For the text-containing cell, return its midpoint in (X, Y) coordinate format. 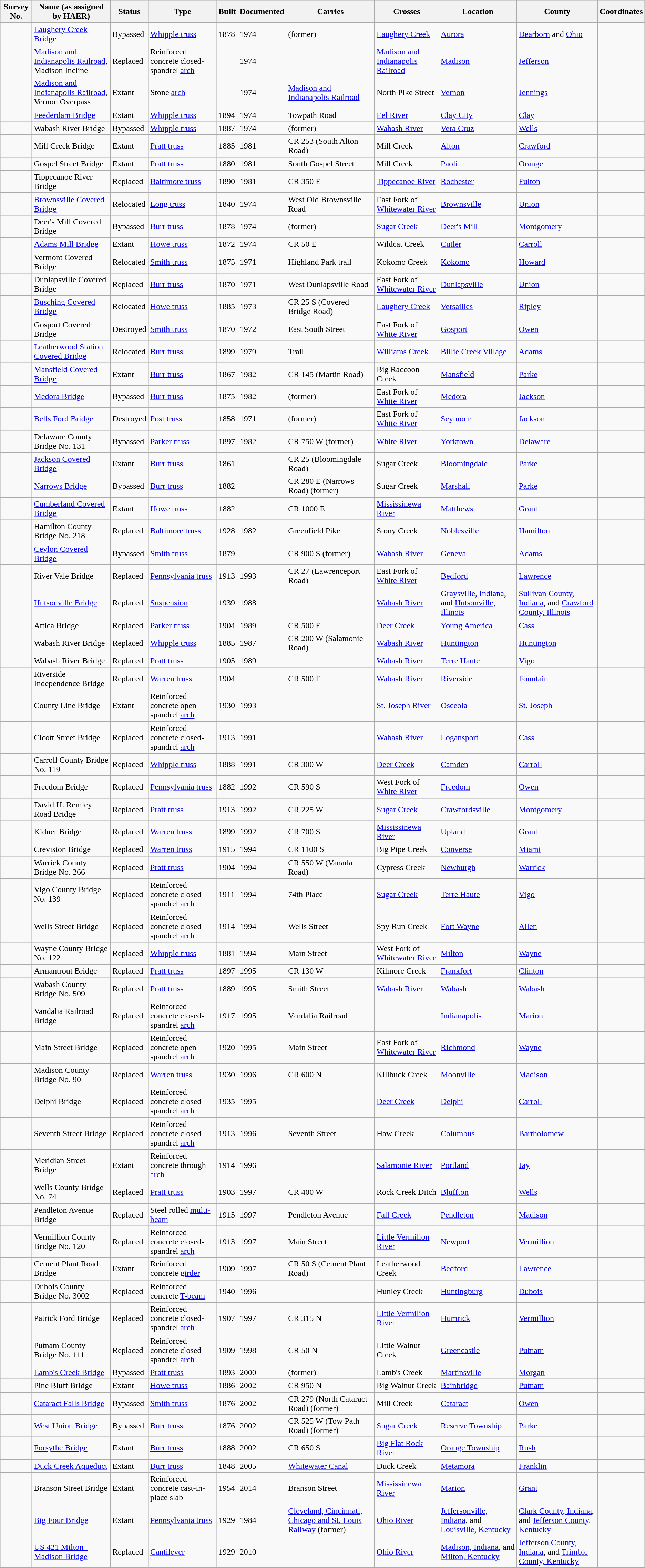
Dubois (557, 1291)
Sullivan County, Indiana, and Crawford County, Illinois (557, 603)
Portland (478, 1165)
Reserve Township (478, 1426)
Big Raccoon Creek (407, 374)
Frankfort (478, 971)
Dunlapsville Covered Bridge (71, 285)
Young America (478, 625)
Humrick (478, 1318)
Stone arch (182, 93)
Crosses (407, 12)
County (557, 12)
Hamilton County Bridge No. 218 (71, 531)
Armantrout Bridge (71, 971)
Long truss (182, 204)
Mansfield Covered Bridge (71, 374)
Milton (478, 953)
1887 (227, 128)
Vernon (478, 93)
Camden (478, 764)
Reinforced concrete through arch (182, 1165)
1998 (262, 1350)
Deer's Mill (478, 226)
Lamb's Creek (407, 1372)
Madison and Indianapolis Railroad, Madison Incline (71, 61)
Deer's Mill Covered Bridge (71, 226)
1893 (227, 1372)
2005 (262, 1466)
1880 (227, 164)
Orange Township (478, 1448)
1928 (227, 531)
East South Street (331, 329)
Jennings (557, 93)
Location (478, 12)
Pendleton Avenue Bridge (71, 1214)
Spy Run Creek (407, 926)
St. Joseph (557, 706)
Hamilton (557, 531)
Delaware (557, 441)
West Old Brownsville Road (331, 204)
1879 (227, 553)
CR 700 S (331, 832)
Vera Cruz (478, 128)
Clark County, Indiana, and Jefferson County, Kentucky (557, 1520)
Big Walnut Creek (407, 1385)
Cutler (478, 244)
CR 225 W (331, 809)
Allen (557, 926)
Orange (557, 164)
CR 750 W (former) (331, 441)
Kokomo Creek (407, 262)
CR 315 N (331, 1318)
Geneva (478, 553)
Clinton (557, 971)
1886 (227, 1385)
Forsythe Bridge (71, 1448)
1940 (227, 1291)
1972 (262, 329)
Big Four Bridge (71, 1520)
Survey No. (16, 12)
1907 (227, 1318)
Brownsville (478, 204)
Name (as assigned by HAER) (71, 12)
CR 50 S (Cement Plant Road) (331, 1269)
Clay City (478, 115)
Madison, Indiana, and Milton, Kentucky (478, 1552)
Leatherwood Creek (407, 1269)
Trail (331, 352)
Greencastle (478, 1350)
Jefferson (557, 61)
Cumberland Covered Bridge (71, 509)
Branson Street (331, 1488)
1840 (227, 204)
Martinsville (478, 1372)
1917 (227, 1016)
CR 25 S (Covered Bridge Road) (331, 307)
Billie Creek Village (478, 352)
Main Street Bridge (71, 1048)
Post truss (182, 419)
Freedom Bridge (71, 787)
Feederdam Bridge (71, 115)
1939 (227, 603)
Vermillion County Bridge No. 120 (71, 1242)
South Gospel Street (331, 164)
Wells Street Bridge (71, 926)
Wildcat Creek (407, 244)
Wells County Bridge No. 74 (71, 1192)
Fall Creek (407, 1214)
Putnam County Bridge No. 111 (71, 1350)
Bluffton (478, 1192)
1920 (227, 1048)
Rush (557, 1448)
Jeffersonville, Indiana, and Louisville, Kentucky (478, 1520)
Brownsville Covered Bridge (71, 204)
74th Place (331, 894)
West Fork of Whitewater River (407, 953)
Williams Creek (407, 352)
Eel River (407, 115)
CR 590 S (331, 787)
CR 50 N (331, 1350)
West Fork of White River (407, 787)
CR 50 E (331, 244)
1988 (262, 603)
Highland Park trail (331, 262)
White River (407, 441)
Rochester (478, 181)
Warrick County Bridge No. 266 (71, 867)
Killbuck Creek (407, 1075)
Reinforced concrete cast-in-place slab (182, 1488)
CR 27 (Lawrenceport Road) (331, 576)
Yorktown (478, 441)
CR 400 W (331, 1192)
Dunlapsville (478, 285)
CR 1100 S (331, 849)
Meridian Street Bridge (71, 1165)
Logansport (478, 737)
Attica Bridge (71, 625)
Newburgh (478, 867)
Alton (478, 146)
Creviston Bridge (71, 849)
CR 900 S (former) (331, 553)
1872 (227, 244)
Medora (478, 396)
Salamonie River (407, 1165)
Cataract (478, 1403)
Vandalia Railroad (331, 1016)
Steel rolled multi-beam (182, 1214)
Jefferson County, Indiana, and Trimble County, Kentucky (557, 1552)
Wayne County Bridge No. 122 (71, 953)
2014 (262, 1488)
CR 130 W (331, 971)
CR 525 W (Tow Path Road) (former) (331, 1426)
Pendleton Avenue (331, 1214)
Leatherwood Station Covered Bridge (71, 352)
David H. Remley Road Bridge (71, 809)
Cantilever (182, 1552)
CR 253 (South Alton Road) (331, 146)
Stony Creek (407, 531)
Kidner Bridge (71, 832)
Bartholomew (557, 1133)
Moonville (478, 1075)
Fort Wayne (478, 926)
Gospel Street Bridge (71, 164)
Howard (557, 262)
Duck Creek (407, 1466)
1894 (227, 115)
1935 (227, 1102)
Delphi (478, 1102)
1911 (227, 894)
Graysville, Indiana, and Hutsonville, Illinois (478, 603)
Towpath Road (331, 115)
CR 600 N (331, 1075)
Smith Street (331, 988)
Medora Bridge (71, 396)
Indianapolis (478, 1016)
US 421 Milton–Madison Bridge (71, 1552)
Kokomo (478, 262)
West Dunlapsville Road (331, 285)
CR 300 W (331, 764)
Paoli (478, 164)
Vigo County Bridge No. 139 (71, 894)
CR 200 W (Salamonie Road) (331, 643)
Dubois County Bridge No. 3002 (71, 1291)
Gosport (478, 329)
1881 (227, 953)
CR 950 N (331, 1385)
Converse (478, 849)
Cement Plant Road Bridge (71, 1269)
2000 (262, 1372)
Suspension (182, 603)
Miami (557, 849)
Greenfield Pike (331, 531)
Crawfordsville (478, 809)
Mansfield (478, 374)
1858 (227, 419)
Big Pipe Creek (407, 849)
CR 550 W (Vanada Road) (331, 867)
Haw Creek (407, 1133)
Columbus (478, 1133)
Crawford (557, 146)
Franklin (557, 1466)
Delaware County Bridge No. 131 (71, 441)
Delphi Bridge (71, 1102)
Ceylon Covered Bridge (71, 553)
Rock Creek Ditch (407, 1192)
Newport (478, 1242)
1848 (227, 1466)
Pendleton (478, 1214)
1987 (262, 643)
Bloomingdale (478, 464)
Jackson Covered Bridge (71, 464)
Carries (331, 12)
Adams Mill Bridge (71, 244)
CR 280 E (Narrows Road) (former) (331, 486)
Richmond (478, 1048)
1889 (227, 988)
Madison County Bridge No. 90 (71, 1075)
1861 (227, 464)
Morgan (557, 1372)
Reinforced concrete girder (182, 1269)
Riverside (478, 679)
2010 (262, 1552)
County Line Bridge (71, 706)
Dearborn and Ohio (557, 34)
1973 (262, 307)
Upland (478, 832)
Status (130, 12)
Busching Covered Bridge (71, 307)
Reinforced concrete T-beam (182, 1291)
Built (227, 12)
1954 (227, 1488)
1905 (227, 661)
Big Flat Rock River (407, 1448)
Metamora (478, 1466)
Cleveland, Cincinnati, Chicago and St. Louis Railway (former) (331, 1520)
Freedom (478, 787)
Marshall (478, 486)
Riverside–Independence Bridge (71, 679)
1890 (227, 181)
Ripley (557, 307)
Branson Street Bridge (71, 1488)
Seymour (478, 419)
Wells Street (331, 926)
CR 1000 E (331, 509)
Clay (557, 115)
Noblesville (478, 531)
Jay (557, 1165)
Gosport Covered Bridge (71, 329)
Fountain (557, 679)
North Pike Street (407, 93)
Huntingburg (478, 1291)
CR 25 (Bloomingdale Road) (331, 464)
River Vale Bridge (71, 576)
1979 (262, 352)
Whitewater Canal (331, 1466)
Patrick Ford Bridge (71, 1318)
Cataract Falls Bridge (71, 1403)
Matthews (478, 509)
Seventh Street Bridge (71, 1133)
1867 (227, 374)
CR 650 S (331, 1448)
Coordinates (621, 12)
Carroll County Bridge No. 119 (71, 764)
Laughery Creek Bridge (71, 34)
Mill Creek Bridge (71, 146)
Lamb's Creek Bridge (71, 1372)
Cicott Street Bridge (71, 737)
Documented (262, 12)
Bells Ford Bridge (71, 419)
Hutsonville Bridge (71, 603)
Madison and Indianapolis Railroad, Vernon Overpass (71, 93)
St. Joseph River (407, 706)
Hunley Creek (407, 1291)
Kilmore Creek (407, 971)
Vandalia Railroad Bridge (71, 1016)
Tippecanoe River (407, 181)
Bainbridge (478, 1385)
CR 145 (Martin Road) (331, 374)
Wabash County Bridge No. 509 (71, 988)
Type (182, 12)
West Union Bridge (71, 1426)
Narrows Bridge (71, 486)
Osceola (478, 706)
CR 279 (North Cataract Road) (former) (331, 1403)
Little Walnut Creek (407, 1350)
Cypress Creek (407, 867)
Vermont Covered Bridge (71, 262)
Tippecanoe River Bridge (71, 181)
Fulton (557, 181)
Duck Creek Aqueduct (71, 1466)
1903 (227, 1192)
1984 (262, 1520)
Aurora (478, 34)
Seventh Street (331, 1133)
Pine Bluff Bridge (71, 1385)
CR 350 E (331, 181)
Warrick (557, 867)
Versailles (478, 307)
